Capture the cell that displays the provided text and extract its [X, Y] central coordinate. 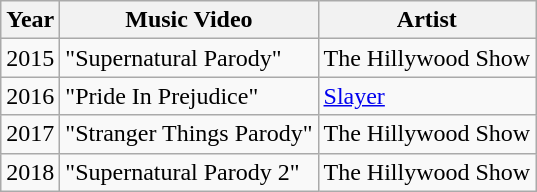
"Supernatural Parody 2" [189, 172]
2015 [30, 58]
"Supernatural Parody" [189, 58]
2017 [30, 134]
Music Video [189, 20]
Artist [427, 20]
Slayer [427, 96]
Year [30, 20]
2016 [30, 96]
"Stranger Things Parody" [189, 134]
"Pride In Prejudice" [189, 96]
2018 [30, 172]
